Output the [x, y] coordinate of the center of the cell containing the given text.  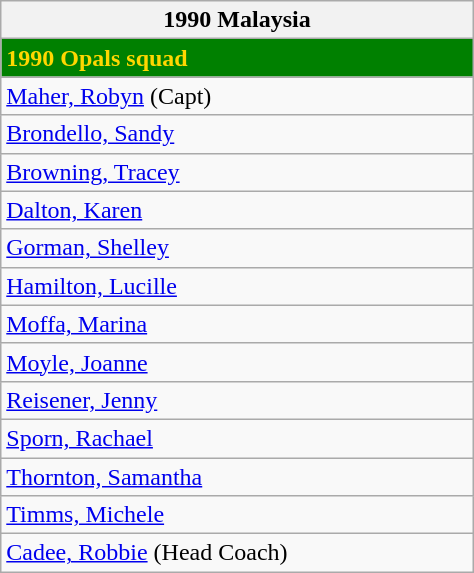
Timms, Michele [237, 515]
Moyle, Joanne [237, 362]
Hamilton, Lucille [237, 286]
Dalton, Karen [237, 210]
Browning, Tracey [237, 172]
Gorman, Shelley [237, 248]
Brondello, Sandy [237, 134]
Maher, Robyn (Capt) [237, 96]
Reisener, Jenny [237, 400]
1990 Malaysia [237, 20]
Sporn, Rachael [237, 438]
Moffa, Marina [237, 324]
Cadee, Robbie (Head Coach) [237, 553]
1990 Opals squad [237, 58]
Thornton, Samantha [237, 477]
